Detect which cell encompasses the target text, then output its (x, y) center coordinate. 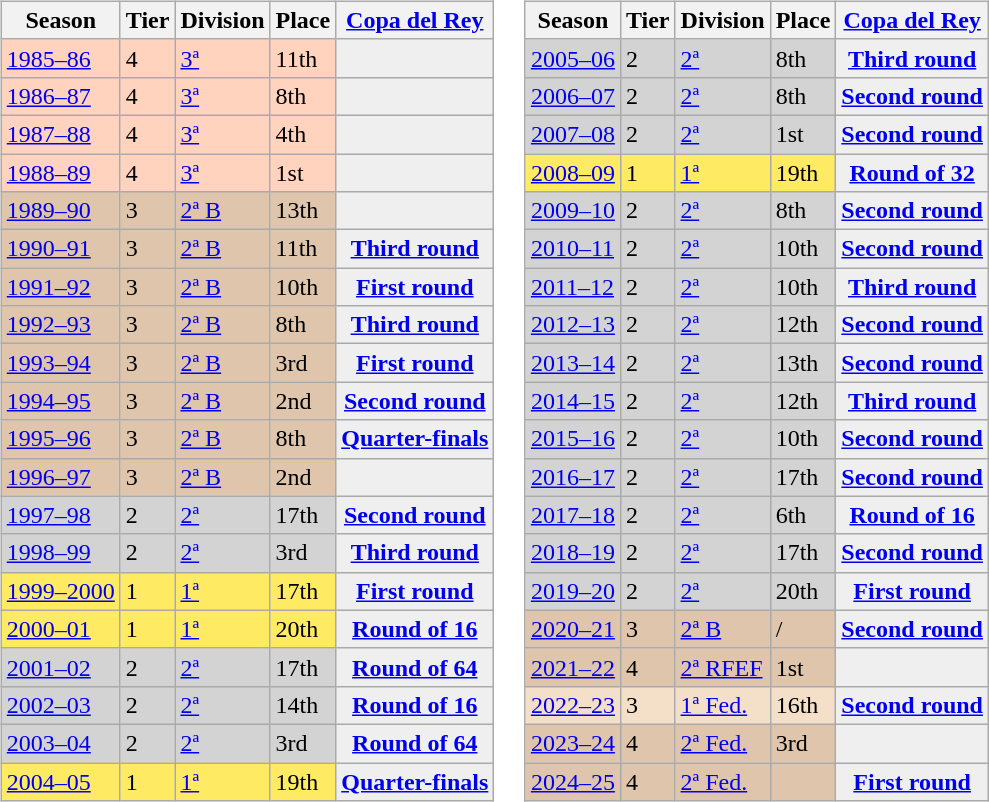
16th (803, 705)
2011–12 (572, 287)
1989–90 (60, 211)
2004–05 (60, 781)
1991–92 (60, 287)
2008–09 (572, 173)
2014–15 (572, 401)
2022–23 (572, 705)
2001–02 (60, 667)
4th (303, 134)
2005–06 (572, 58)
2013–14 (572, 363)
1992–93 (60, 325)
14th (303, 705)
2019–20 (572, 591)
6th (803, 515)
1993–94 (60, 363)
1999–2000 (60, 591)
1996–97 (60, 477)
/ (803, 629)
2023–24 (572, 743)
2015–16 (572, 439)
2000–01 (60, 629)
2010–11 (572, 249)
2024–25 (572, 781)
2020–21 (572, 629)
1998–99 (60, 553)
1ª Fed. (722, 705)
2ª RFEF (722, 667)
2007–08 (572, 134)
2009–10 (572, 211)
1990–91 (60, 249)
2016–17 (572, 477)
1985–86 (60, 58)
2021–22 (572, 667)
2006–07 (572, 96)
1995–96 (60, 439)
2012–13 (572, 325)
Round of 32 (912, 173)
2003–04 (60, 743)
2002–03 (60, 705)
1988–89 (60, 173)
2018–19 (572, 553)
1997–98 (60, 515)
2017–18 (572, 515)
1986–87 (60, 96)
1994–95 (60, 401)
1987–88 (60, 134)
